Return the [X, Y] coordinate for the center point of the cell that contains the specified text.  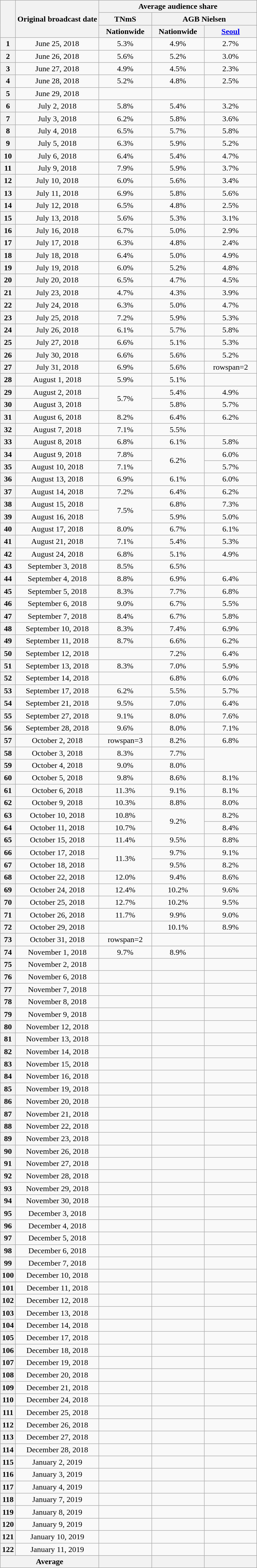
7.8% [125, 454]
November 16, 2018 [58, 1076]
2.9% [231, 230]
July 20, 2018 [58, 280]
September 17, 2018 [58, 691]
June 27, 2018 [58, 69]
47 [8, 616]
Average audience share [178, 7]
July 2, 2018 [58, 106]
November 22, 2018 [58, 1126]
November 30, 2018 [58, 1201]
17 [8, 243]
121 [8, 1537]
8 [8, 131]
October 4, 2018 [58, 766]
11 [8, 168]
November 26, 2018 [58, 1151]
14 [8, 206]
23 [8, 317]
12 [8, 181]
October 31, 2018 [58, 939]
November 20, 2018 [58, 1101]
July 13, 2018 [58, 218]
44 [8, 579]
21 [8, 293]
August 3, 2018 [58, 405]
97 [8, 1238]
52 [8, 678]
December 27, 2018 [58, 1437]
111 [8, 1412]
34 [8, 454]
July 31, 2018 [58, 367]
115 [8, 1462]
29 [8, 392]
July 3, 2018 [58, 118]
60 [8, 778]
9 [8, 143]
January 10, 2019 [58, 1537]
September 4, 2018 [58, 579]
3.1% [231, 218]
41 [8, 541]
November 28, 2018 [58, 1176]
107 [8, 1363]
June 26, 2018 [58, 56]
84 [8, 1076]
December 28, 2018 [58, 1450]
59 [8, 766]
61 [8, 790]
19 [8, 268]
November 21, 2018 [58, 1114]
62 [8, 803]
July 18, 2018 [58, 255]
119 [8, 1512]
July 16, 2018 [58, 230]
36 [8, 479]
January 2, 2019 [58, 1462]
98 [8, 1251]
September 28, 2018 [58, 728]
July 17, 2018 [58, 243]
88 [8, 1126]
102 [8, 1300]
3.7% [231, 168]
82 [8, 1052]
93 [8, 1189]
January 3, 2019 [58, 1475]
9.2% [178, 821]
December 25, 2018 [58, 1412]
87 [8, 1114]
100 [8, 1275]
7.6% [231, 716]
110 [8, 1400]
39 [8, 516]
79 [8, 1014]
6 [8, 106]
9.9% [178, 915]
December 4, 2018 [58, 1226]
109 [8, 1388]
January 8, 2019 [58, 1512]
July 9, 2018 [58, 168]
73 [8, 939]
70 [8, 902]
32 [8, 430]
November 12, 2018 [58, 1027]
85 [8, 1089]
4 [8, 81]
September 11, 2018 [58, 641]
August 15, 2018 [58, 504]
October 5, 2018 [58, 778]
122 [8, 1549]
December 5, 2018 [58, 1238]
August 10, 2018 [58, 467]
113 [8, 1437]
October 9, 2018 [58, 803]
51 [8, 666]
7.9% [125, 168]
12.7% [125, 902]
December 13, 2018 [58, 1313]
50 [8, 653]
71 [8, 915]
81 [8, 1039]
11.4% [125, 840]
5 [8, 93]
67 [8, 865]
69 [8, 890]
48 [8, 629]
September 5, 2018 [58, 591]
October 18, 2018 [58, 865]
9.4% [178, 877]
October 17, 2018 [58, 852]
4.3% [178, 293]
August 21, 2018 [58, 541]
94 [8, 1201]
August 14, 2018 [58, 492]
November 14, 2018 [58, 1052]
September 7, 2018 [58, 616]
August 6, 2018 [58, 417]
10.3% [125, 803]
August 1, 2018 [58, 380]
August 16, 2018 [58, 516]
104 [8, 1325]
49 [8, 641]
November 13, 2018 [58, 1039]
120 [8, 1524]
November 9, 2018 [58, 1014]
3.9% [231, 293]
August 24, 2018 [58, 554]
December 3, 2018 [58, 1213]
101 [8, 1288]
December 20, 2018 [58, 1375]
117 [8, 1487]
Seoul [231, 31]
12.4% [125, 890]
2.4% [231, 243]
December 12, 2018 [58, 1300]
October 6, 2018 [58, 790]
August 8, 2018 [58, 442]
August 13, 2018 [58, 479]
July 23, 2018 [58, 293]
25 [8, 342]
95 [8, 1213]
October 29, 2018 [58, 927]
October 25, 2018 [58, 902]
80 [8, 1027]
July 25, 2018 [58, 317]
64 [8, 828]
13 [8, 193]
3.2% [231, 106]
11.7% [125, 915]
August 17, 2018 [58, 529]
8.7% [125, 641]
18 [8, 255]
99 [8, 1263]
October 22, 2018 [58, 877]
78 [8, 1002]
57 [8, 740]
September 14, 2018 [58, 678]
TNmS [125, 19]
12.0% [125, 877]
December 10, 2018 [58, 1275]
January 7, 2019 [58, 1499]
December 11, 2018 [58, 1288]
July 6, 2018 [58, 156]
October 11, 2018 [58, 828]
Original broadcast date [58, 19]
September 3, 2018 [58, 566]
September 27, 2018 [58, 716]
November 8, 2018 [58, 1002]
103 [8, 1313]
3.4% [231, 181]
40 [8, 529]
43 [8, 566]
November 2, 2018 [58, 965]
35 [8, 467]
January 9, 2019 [58, 1524]
68 [8, 877]
56 [8, 728]
November 7, 2018 [58, 989]
55 [8, 716]
7.4% [178, 629]
July 12, 2018 [58, 206]
July 5, 2018 [58, 143]
105 [8, 1338]
10.1% [178, 927]
July 10, 2018 [58, 181]
June 28, 2018 [58, 81]
89 [8, 1138]
November 29, 2018 [58, 1189]
December 18, 2018 [58, 1350]
20 [8, 280]
53 [8, 691]
November 19, 2018 [58, 1089]
October 24, 2018 [58, 890]
November 1, 2018 [58, 952]
3.6% [231, 118]
65 [8, 840]
December 21, 2018 [58, 1388]
33 [8, 442]
Average [50, 1562]
3 [8, 69]
July 4, 2018 [58, 131]
July 27, 2018 [58, 342]
27 [8, 367]
December 24, 2018 [58, 1400]
10.8% [125, 815]
96 [8, 1226]
3.0% [231, 56]
91 [8, 1164]
October 26, 2018 [58, 915]
77 [8, 989]
9.8% [125, 778]
July 30, 2018 [58, 355]
58 [8, 753]
August 7, 2018 [58, 430]
45 [8, 591]
January 4, 2019 [58, 1487]
December 26, 2018 [58, 1425]
November 6, 2018 [58, 977]
108 [8, 1375]
76 [8, 977]
72 [8, 927]
42 [8, 554]
22 [8, 305]
rowspan=3 [125, 740]
54 [8, 703]
November 23, 2018 [58, 1138]
October 15, 2018 [58, 840]
October 3, 2018 [58, 753]
75 [8, 965]
63 [8, 815]
83 [8, 1064]
July 11, 2018 [58, 193]
November 15, 2018 [58, 1064]
112 [8, 1425]
2.7% [231, 44]
2.3% [231, 69]
26 [8, 355]
September 13, 2018 [58, 666]
90 [8, 1151]
November 27, 2018 [58, 1164]
46 [8, 604]
7 [8, 118]
15 [8, 218]
74 [8, 952]
September 21, 2018 [58, 703]
October 10, 2018 [58, 815]
July 19, 2018 [58, 268]
1 [8, 44]
7.5% [125, 510]
December 7, 2018 [58, 1263]
December 6, 2018 [58, 1251]
July 26, 2018 [58, 330]
118 [8, 1499]
8.5% [125, 566]
106 [8, 1350]
7.3% [231, 504]
September 10, 2018 [58, 629]
66 [8, 852]
16 [8, 230]
37 [8, 492]
December 17, 2018 [58, 1338]
AGB Nielsen [204, 19]
28 [8, 380]
30 [8, 405]
June 25, 2018 [58, 44]
10.7% [125, 828]
38 [8, 504]
92 [8, 1176]
24 [8, 330]
114 [8, 1450]
86 [8, 1101]
October 2, 2018 [58, 740]
December 14, 2018 [58, 1325]
2 [8, 56]
31 [8, 417]
116 [8, 1475]
September 12, 2018 [58, 653]
10 [8, 156]
September 6, 2018 [58, 604]
August 9, 2018 [58, 454]
July 24, 2018 [58, 305]
January 11, 2019 [58, 1549]
August 2, 2018 [58, 392]
June 29, 2018 [58, 93]
December 19, 2018 [58, 1363]
